From the cell containing the given text, extract its center point as [X, Y] coordinate. 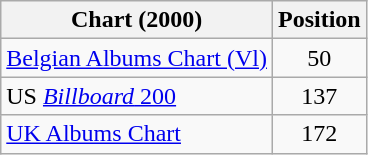
US Billboard 200 [137, 96]
172 [319, 134]
50 [319, 58]
Position [319, 20]
137 [319, 96]
Belgian Albums Chart (Vl) [137, 58]
UK Albums Chart [137, 134]
Chart (2000) [137, 20]
